Scan for the cell matching the given text and deliver its (x, y) coordinate at center. 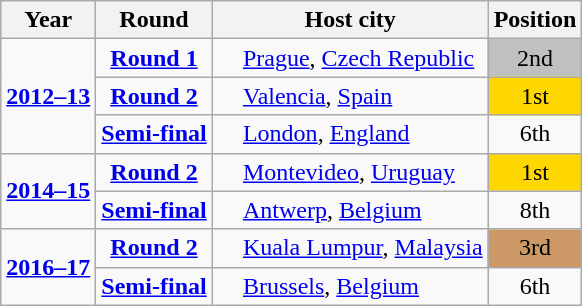
2012–13 (48, 96)
London, England (350, 134)
Host city (350, 20)
Year (48, 20)
3rd (535, 248)
Kuala Lumpur, Malaysia (350, 248)
Valencia, Spain (350, 96)
2016–17 (48, 267)
Antwerp, Belgium (350, 210)
Montevideo, Uruguay (350, 172)
Round 1 (154, 58)
Brussels, Belgium (350, 286)
Position (535, 20)
2014–15 (48, 191)
8th (535, 210)
Round (154, 20)
Prague, Czech Republic (350, 58)
2nd (535, 58)
